Scan for the cell matching the given text and deliver its (X, Y) coordinate at center. 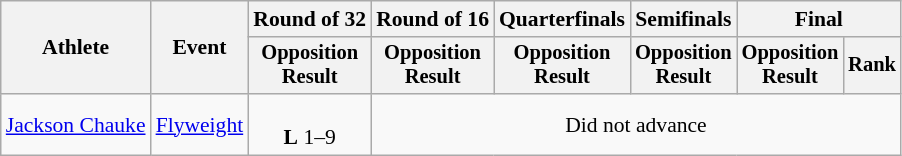
Rank (872, 66)
Semifinals (684, 19)
Round of 16 (432, 19)
Did not advance (636, 124)
Round of 32 (310, 19)
Event (200, 48)
Athlete (76, 48)
Quarterfinals (562, 19)
Final (819, 19)
L 1–9 (310, 124)
Jackson Chauke (76, 124)
Flyweight (200, 124)
